Pinpoint the cell where the given text exists, returning its [X, Y] midpoint coordinate. 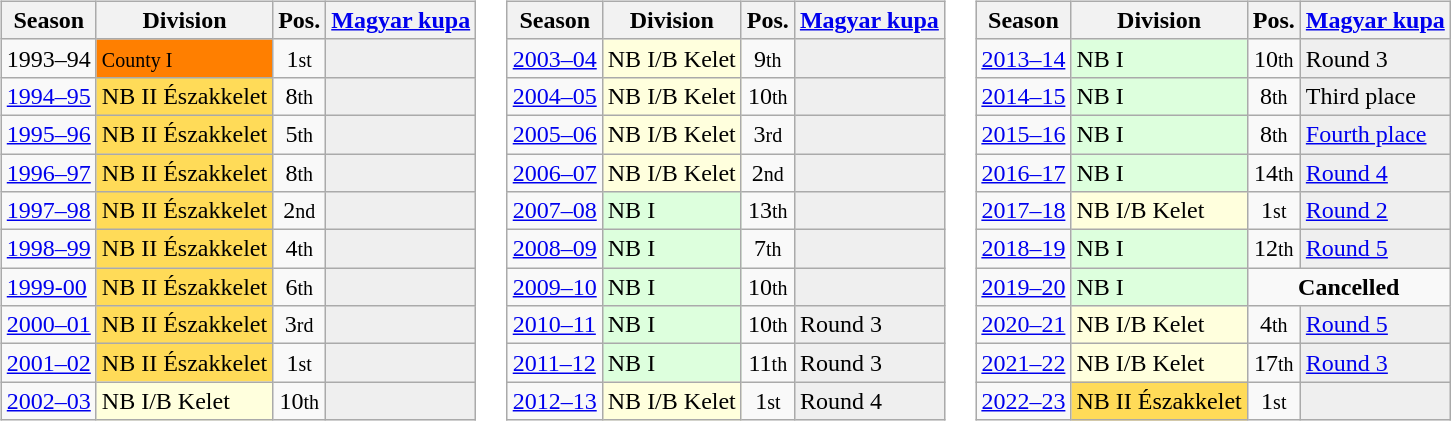
2006–07 [554, 173]
11th [768, 363]
2015–16 [1024, 134]
14th [1274, 173]
2002–03 [48, 401]
1998–99 [48, 249]
2016–17 [1024, 173]
1996–97 [48, 173]
2012–13 [554, 401]
2004–05 [554, 96]
2010–11 [554, 325]
Fourth place [1375, 134]
2014–15 [1024, 96]
7th [768, 249]
2011–12 [554, 363]
County I [184, 58]
2019–20 [1024, 287]
2013–14 [1024, 58]
12th [1274, 249]
2009–10 [554, 287]
1994–95 [48, 96]
2008–09 [554, 249]
5th [300, 134]
1995–96 [48, 134]
2020–21 [1024, 325]
Third place [1375, 96]
2017–18 [1024, 211]
2021–22 [1024, 363]
6th [300, 287]
2003–04 [554, 58]
1993–94 [48, 58]
Round 2 [1375, 211]
2005–06 [554, 134]
2001–02 [48, 363]
9th [768, 58]
2000–01 [48, 325]
2018–19 [1024, 249]
1997–98 [48, 211]
13th [768, 211]
2007–08 [554, 211]
Cancelled [1348, 287]
1999-00 [48, 287]
17th [1274, 363]
2022–23 [1024, 401]
